Determine the [X, Y] coordinate at the center of the cell enclosing the given text.  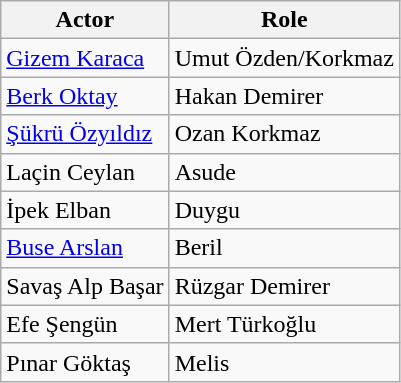
Asude [284, 172]
Actor [85, 20]
İpek Elban [85, 210]
Ozan Korkmaz [284, 134]
Role [284, 20]
Beril [284, 248]
Efe Şengün [85, 324]
Rüzgar Demirer [284, 286]
Hakan Demirer [284, 96]
Şükrü Özyıldız [85, 134]
Buse Arslan [85, 248]
Berk Oktay [85, 96]
Melis [284, 362]
Gizem Karaca [85, 58]
Umut Özden/Korkmaz [284, 58]
Pınar Göktaş [85, 362]
Savaş Alp Başar [85, 286]
Duygu [284, 210]
Laçin Ceylan [85, 172]
Mert Türkoğlu [284, 324]
